Find where the given text appears and provide that cell's center as (X, Y) coordinate. 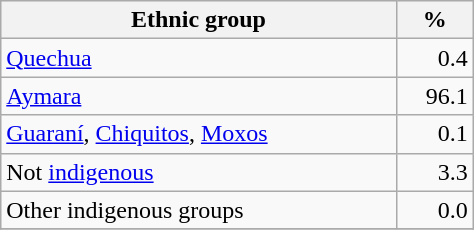
0.1 (434, 134)
0.0 (434, 210)
Ethnic group (198, 20)
Guaraní, Chiquitos, Moxos (198, 134)
3.3 (434, 172)
Quechua (198, 58)
96.1 (434, 96)
% (434, 20)
Not indigenous (198, 172)
0.4 (434, 58)
Other indigenous groups (198, 210)
Aymara (198, 96)
